Pinpoint the cell where the given text exists, returning its (x, y) midpoint coordinate. 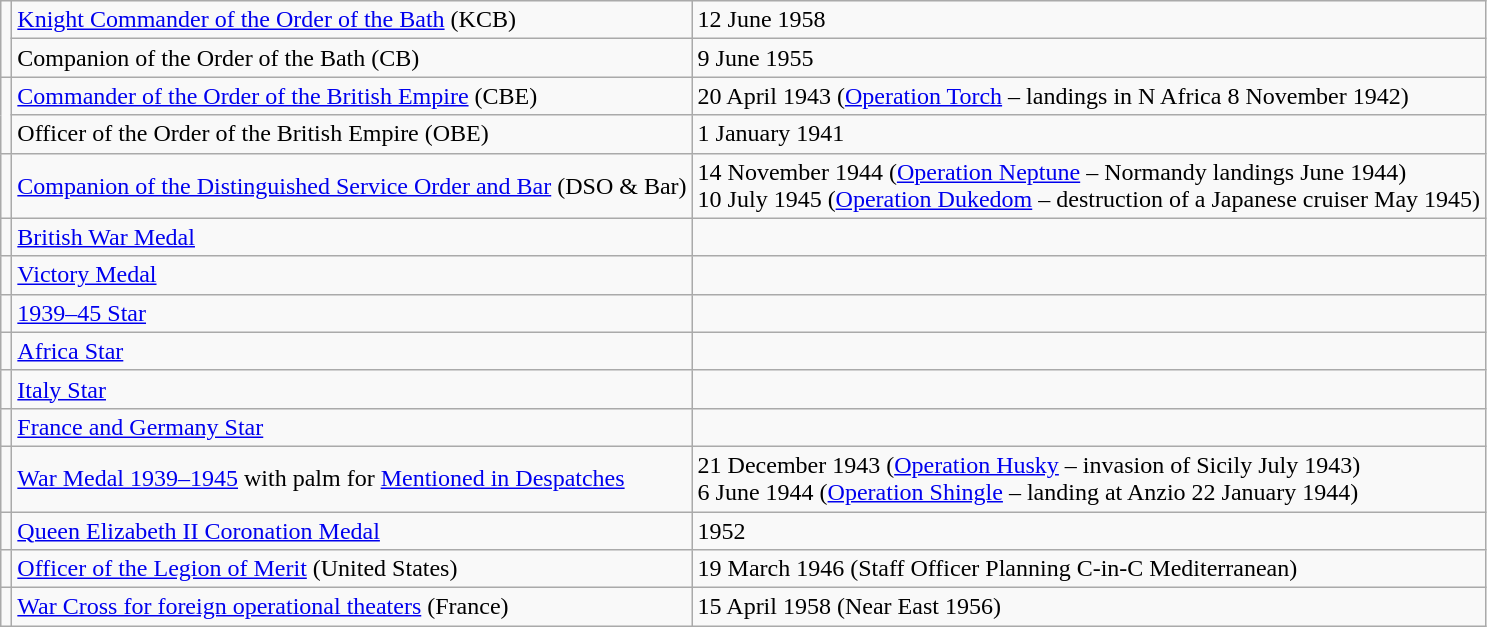
21 December 1943 (Operation Husky – invasion of Sicily July 1943)6 June 1944 (Operation Shingle – landing at Anzio 22 January 1944) (1089, 478)
Officer of the Legion of Merit (United States) (352, 569)
Companion of the Distinguished Service Order and Bar (DSO & Bar) (352, 186)
15 April 1958 (Near East 1956) (1089, 607)
War Medal 1939–1945 with palm for Mentioned in Despatches (352, 478)
19 March 1946 (Staff Officer Planning C-in-C Mediterranean) (1089, 569)
Italy Star (352, 389)
Africa Star (352, 351)
Companion of the Order of the Bath (CB) (352, 58)
France and Germany Star (352, 427)
Knight Commander of the Order of the Bath (KCB) (352, 20)
Commander of the Order of the British Empire (CBE) (352, 96)
9 June 1955 (1089, 58)
12 June 1958 (1089, 20)
20 April 1943 (Operation Torch – landings in N Africa 8 November 1942) (1089, 96)
Queen Elizabeth II Coronation Medal (352, 531)
1 January 1941 (1089, 134)
1952 (1089, 531)
Officer of the Order of the British Empire (OBE) (352, 134)
British War Medal (352, 237)
14 November 1944 (Operation Neptune – Normandy landings June 1944)10 July 1945 (Operation Dukedom – destruction of a Japanese cruiser May 1945) (1089, 186)
Victory Medal (352, 275)
War Cross for foreign operational theaters (France) (352, 607)
1939–45 Star (352, 313)
